Pinpoint the cell where the given text exists, returning its [x, y] midpoint coordinate. 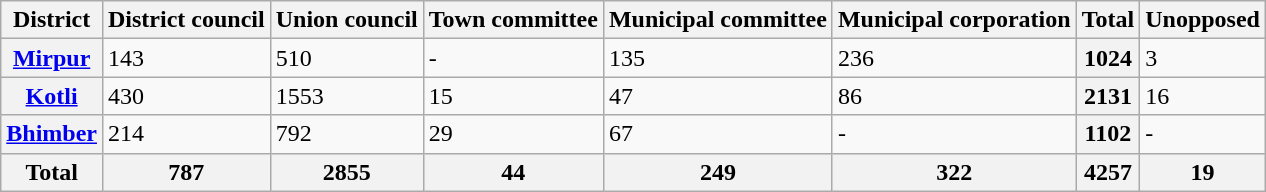
135 [718, 58]
3 [1203, 58]
44 [513, 172]
47 [718, 96]
16 [1203, 96]
District [52, 20]
19 [1203, 172]
4257 [1108, 172]
236 [954, 58]
29 [513, 134]
430 [186, 96]
67 [718, 134]
Bhimber [52, 134]
143 [186, 58]
1553 [346, 96]
Municipal committee [718, 20]
Mirpur [52, 58]
Union council [346, 20]
15 [513, 96]
249 [718, 172]
Town committee [513, 20]
322 [954, 172]
510 [346, 58]
86 [954, 96]
Municipal corporation [954, 20]
Unopposed [1203, 20]
1102 [1108, 134]
792 [346, 134]
787 [186, 172]
2855 [346, 172]
214 [186, 134]
District council [186, 20]
1024 [1108, 58]
Kotli [52, 96]
2131 [1108, 96]
